Detect which cell encompasses the target text, then output its (x, y) center coordinate. 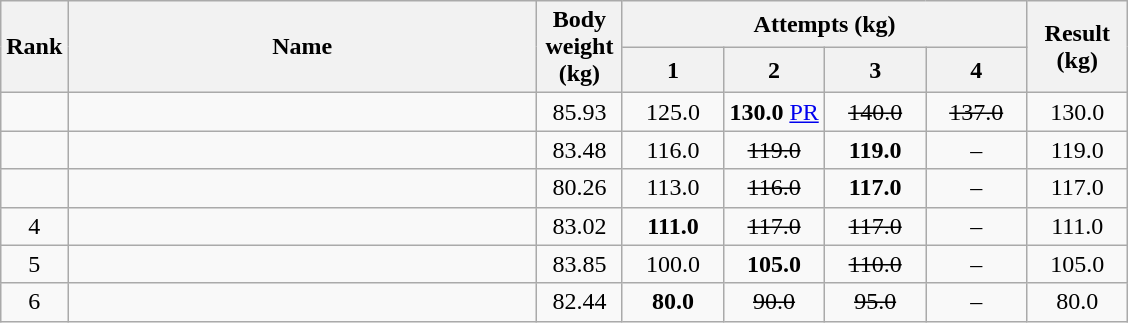
90.0 (774, 302)
140.0 (876, 112)
95.0 (876, 302)
3 (876, 70)
125.0 (672, 112)
Attempts (kg) (824, 24)
80.26 (579, 188)
1 (672, 70)
Result (kg) (1078, 47)
130.0 PR (774, 112)
83.48 (579, 150)
83.02 (579, 226)
2 (774, 70)
6 (34, 302)
Rank (34, 47)
85.93 (579, 112)
100.0 (672, 264)
113.0 (672, 188)
137.0 (976, 112)
83.85 (579, 264)
5 (34, 264)
130.0 (1078, 112)
Body weight (kg) (579, 47)
110.0 (876, 264)
82.44 (579, 302)
Name (302, 47)
